Pinpoint the cell where the given text exists, returning its (X, Y) midpoint coordinate. 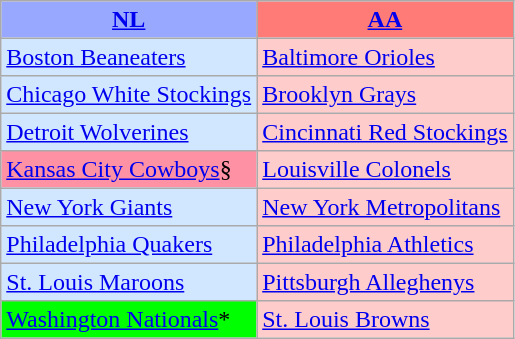
NL (129, 20)
St. Louis Maroons (129, 282)
Boston Beaneaters (129, 56)
Philadelphia Athletics (385, 244)
New York Giants (129, 206)
Kansas City Cowboys§ (129, 170)
Chicago White Stockings (129, 94)
St. Louis Browns (385, 318)
Baltimore Orioles (385, 56)
Washington Nationals* (129, 318)
New York Metropolitans (385, 206)
Philadelphia Quakers (129, 244)
Pittsburgh Alleghenys (385, 282)
Detroit Wolverines (129, 132)
Brooklyn Grays (385, 94)
Louisville Colonels (385, 170)
Cincinnati Red Stockings (385, 132)
AA (385, 20)
